From the cell containing the given text, extract its center point as [X, Y] coordinate. 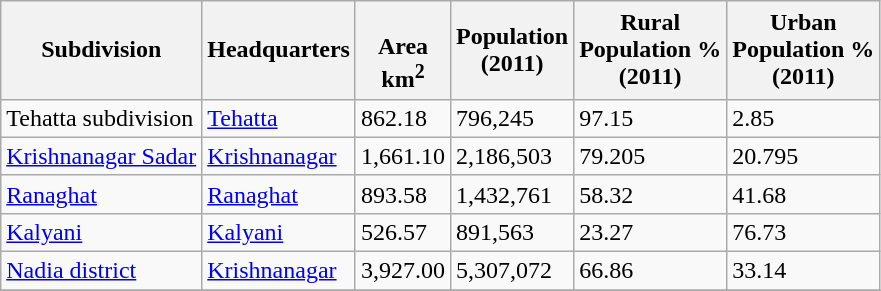
Subdivision [102, 50]
1,432,761 [512, 194]
RuralPopulation %(2011) [650, 50]
Nadia district [102, 271]
3,927.00 [402, 271]
58.32 [650, 194]
79.205 [650, 156]
891,563 [512, 232]
20.795 [804, 156]
Tehatta subdivision [102, 118]
Population(2011) [512, 50]
33.14 [804, 271]
5,307,072 [512, 271]
Tehatta [279, 118]
Krishnanagar Sadar [102, 156]
41.68 [804, 194]
526.57 [402, 232]
2.85 [804, 118]
76.73 [804, 232]
97.15 [650, 118]
796,245 [512, 118]
893.58 [402, 194]
23.27 [650, 232]
Areakm2 [402, 50]
Headquarters [279, 50]
66.86 [650, 271]
862.18 [402, 118]
Urban Population % (2011) [804, 50]
1,661.10 [402, 156]
2,186,503 [512, 156]
